From the cell containing the given text, extract its center point as (x, y) coordinate. 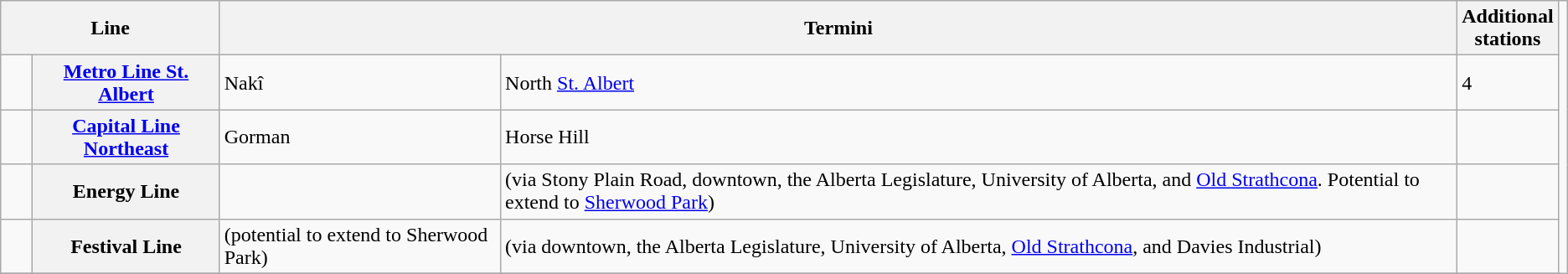
Nakî (360, 82)
Termini (838, 28)
Line (111, 28)
(via Stony Plain Road, downtown, the Alberta Legislature, University of Alberta, and Old Strathcona. Potential to extend to Sherwood Park) (979, 191)
Metro Line St. Albert (126, 82)
Gorman (360, 137)
4 (1508, 82)
(via downtown, the Alberta Legislature, University of Alberta, Old Strathcona, and Davies Industrial) (979, 246)
(potential to extend to Sherwood Park) (360, 246)
Capital Line Northeast (126, 137)
Energy Line (126, 191)
Horse Hill (979, 137)
Additionalstations (1508, 28)
Festival Line (126, 246)
North St. Albert (979, 82)
